For the text-containing cell, return its midpoint in [x, y] coordinate format. 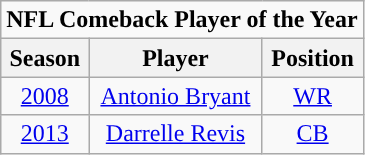
CB [312, 134]
WR [312, 96]
NFL Comeback Player of the Year [182, 20]
Player [176, 58]
Darrelle Revis [176, 134]
Position [312, 58]
2008 [45, 96]
Season [45, 58]
2013 [45, 134]
Antonio Bryant [176, 96]
